Locate the cell with the specified text and output its (x, y) center coordinate. 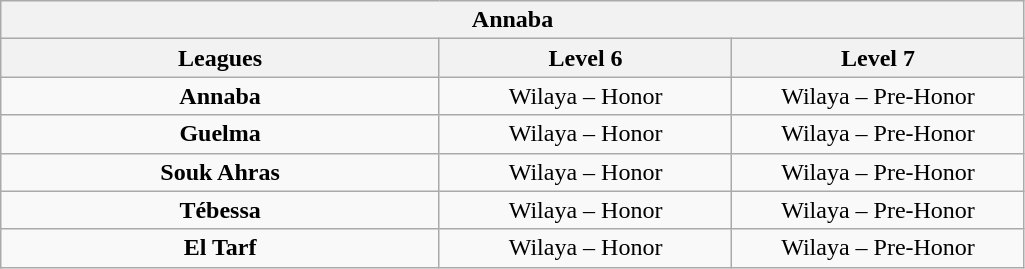
Souk Ahras (220, 172)
El Tarf (220, 248)
Level 7 (878, 58)
Guelma (220, 134)
Tébessa (220, 210)
Leagues (220, 58)
Level 6 (585, 58)
